From the cell containing the given text, extract its center point as (X, Y) coordinate. 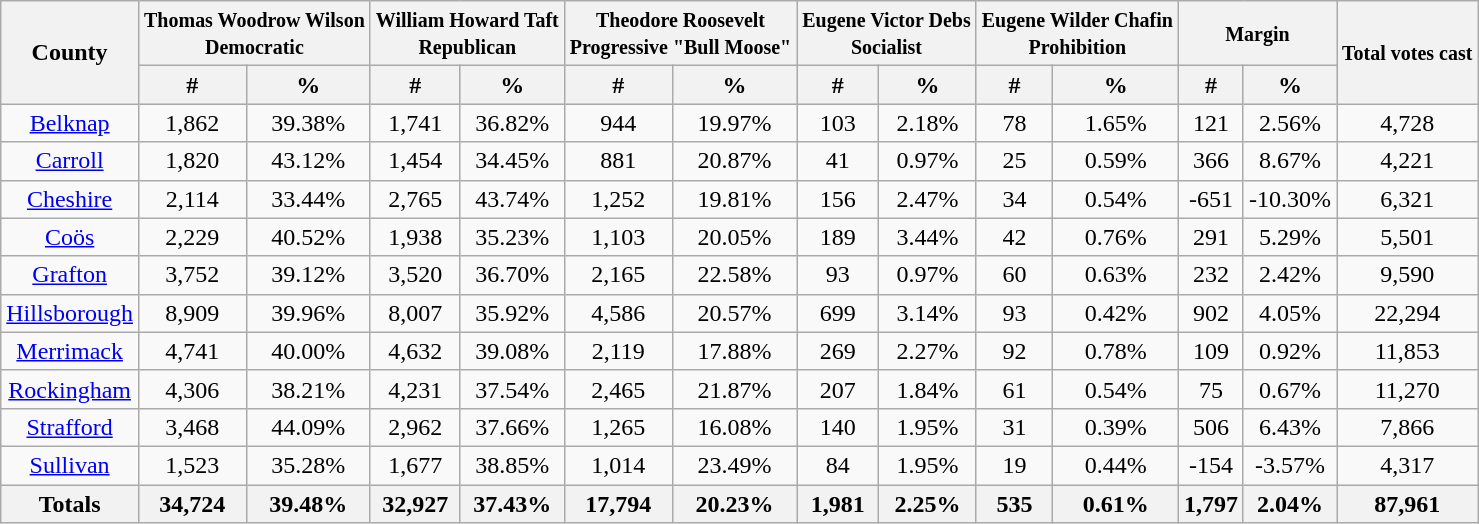
Thomas Woodrow WilsonDemocratic (254, 34)
2,119 (618, 351)
84 (838, 465)
20.23% (734, 503)
42 (1014, 237)
3.14% (928, 313)
Eugene Victor DebsSocialist (887, 34)
4,317 (1406, 465)
2.56% (1290, 123)
-3.57% (1290, 465)
17.88% (734, 351)
19.81% (734, 199)
31 (1014, 427)
1,820 (192, 161)
103 (838, 123)
2,465 (618, 389)
39.12% (308, 275)
3,468 (192, 427)
1,523 (192, 465)
4,231 (415, 389)
1,797 (1210, 503)
1,741 (415, 123)
Sullivan (70, 465)
37.43% (512, 503)
2,962 (415, 427)
366 (1210, 161)
75 (1210, 389)
-10.30% (1290, 199)
4,586 (618, 313)
34.45% (512, 161)
Eugene Wilder ChafinProhibition (1077, 34)
20.57% (734, 313)
8.67% (1290, 161)
William Howard TaftRepublican (467, 34)
2.47% (928, 199)
34 (1014, 199)
0.59% (1116, 161)
County (70, 52)
40.52% (308, 237)
0.61% (1116, 503)
41 (838, 161)
0.44% (1116, 465)
87,961 (1406, 503)
535 (1014, 503)
1,265 (618, 427)
1,981 (838, 503)
0.78% (1116, 351)
2.18% (928, 123)
0.92% (1290, 351)
39.96% (308, 313)
Merrimack (70, 351)
34,724 (192, 503)
11,270 (1406, 389)
37.54% (512, 389)
Carroll (70, 161)
109 (1210, 351)
232 (1210, 275)
19 (1014, 465)
Grafton (70, 275)
39.48% (308, 503)
881 (618, 161)
Margin (1257, 34)
19.97% (734, 123)
38.21% (308, 389)
Totals (70, 503)
Coös (70, 237)
60 (1014, 275)
44.09% (308, 427)
23.49% (734, 465)
Rockingham (70, 389)
36.70% (512, 275)
2.25% (928, 503)
291 (1210, 237)
2.04% (1290, 503)
1,103 (618, 237)
36.82% (512, 123)
11,853 (1406, 351)
506 (1210, 427)
43.12% (308, 161)
0.63% (1116, 275)
20.87% (734, 161)
Belknap (70, 123)
17,794 (618, 503)
37.66% (512, 427)
4,221 (1406, 161)
1,252 (618, 199)
6,321 (1406, 199)
4.05% (1290, 313)
189 (838, 237)
32,927 (415, 503)
22.58% (734, 275)
902 (1210, 313)
22,294 (1406, 313)
1,454 (415, 161)
2.27% (928, 351)
5,501 (1406, 237)
2.42% (1290, 275)
61 (1014, 389)
2,114 (192, 199)
140 (838, 427)
1,938 (415, 237)
40.00% (308, 351)
4,306 (192, 389)
92 (1014, 351)
35.28% (308, 465)
0.76% (1116, 237)
43.74% (512, 199)
2,165 (618, 275)
39.38% (308, 123)
78 (1014, 123)
38.85% (512, 465)
2,765 (415, 199)
21.87% (734, 389)
8,007 (415, 313)
7,866 (1406, 427)
3.44% (928, 237)
9,590 (1406, 275)
1.84% (928, 389)
5.29% (1290, 237)
3,752 (192, 275)
Hillsborough (70, 313)
4,741 (192, 351)
121 (1210, 123)
1,014 (618, 465)
25 (1014, 161)
Strafford (70, 427)
35.92% (512, 313)
6.43% (1290, 427)
33.44% (308, 199)
20.05% (734, 237)
1,862 (192, 123)
156 (838, 199)
3,520 (415, 275)
35.23% (512, 237)
0.67% (1290, 389)
699 (838, 313)
269 (838, 351)
0.42% (1116, 313)
2,229 (192, 237)
1.65% (1116, 123)
Theodore RooseveltProgressive "Bull Moose" (680, 34)
8,909 (192, 313)
16.08% (734, 427)
39.08% (512, 351)
4,632 (415, 351)
-154 (1210, 465)
4,728 (1406, 123)
Total votes cast (1406, 52)
0.39% (1116, 427)
944 (618, 123)
-651 (1210, 199)
1,677 (415, 465)
207 (838, 389)
Cheshire (70, 199)
